Detect which cell encompasses the target text, then output its (X, Y) center coordinate. 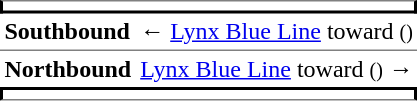
Northbound (68, 69)
Southbound (68, 33)
